Identify which cell holds the provided text, then report its (X, Y) central coordinate. 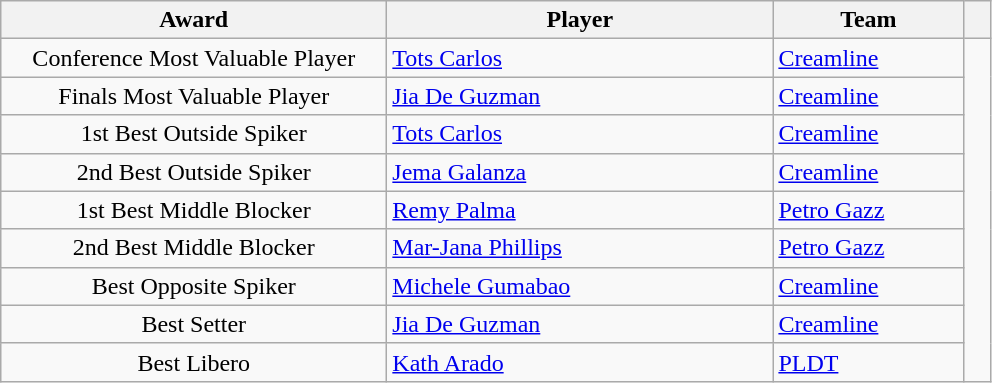
Michele Gumabao (580, 286)
2nd Best Middle Blocker (194, 248)
PLDT (868, 362)
Jema Galanza (580, 172)
Finals Most Valuable Player (194, 96)
Best Setter (194, 324)
Mar-Jana Phillips (580, 248)
Kath Arado (580, 362)
Award (194, 20)
1st Best Outside Spiker (194, 134)
Conference Most Valuable Player (194, 58)
Best Libero (194, 362)
Team (868, 20)
1st Best Middle Blocker (194, 210)
Remy Palma (580, 210)
2nd Best Outside Spiker (194, 172)
Player (580, 20)
Best Opposite Spiker (194, 286)
